Find where the given text appears and provide that cell's center as (x, y) coordinate. 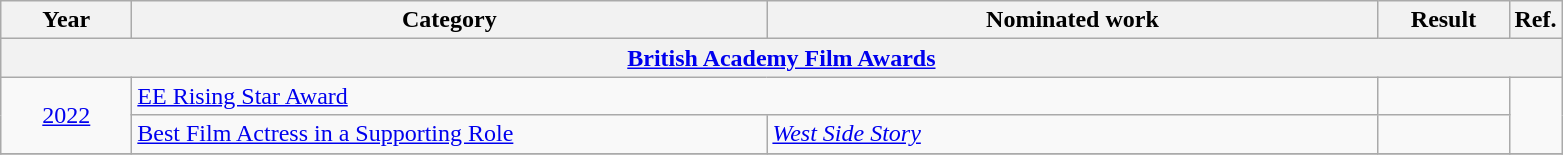
2022 (66, 115)
Ref. (1536, 20)
Result (1444, 20)
Category (450, 20)
EE Rising Star Award (755, 96)
West Side Story (1072, 134)
Year (66, 20)
Nominated work (1072, 20)
Best Film Actress in a Supporting Role (450, 134)
British Academy Film Awards (782, 58)
